Search for the cell housing the specified text and yield its (x, y) center coordinate. 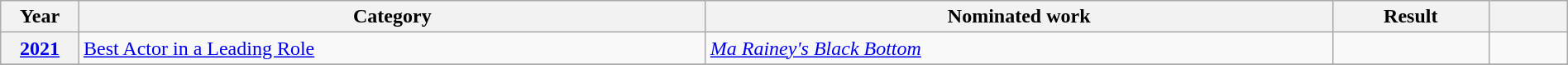
Nominated work (1019, 17)
2021 (40, 48)
Best Actor in a Leading Role (392, 48)
Result (1411, 17)
Year (40, 17)
Ma Rainey's Black Bottom (1019, 48)
Category (392, 17)
